Return the [x, y] coordinate for the center point of the cell that contains the specified text.  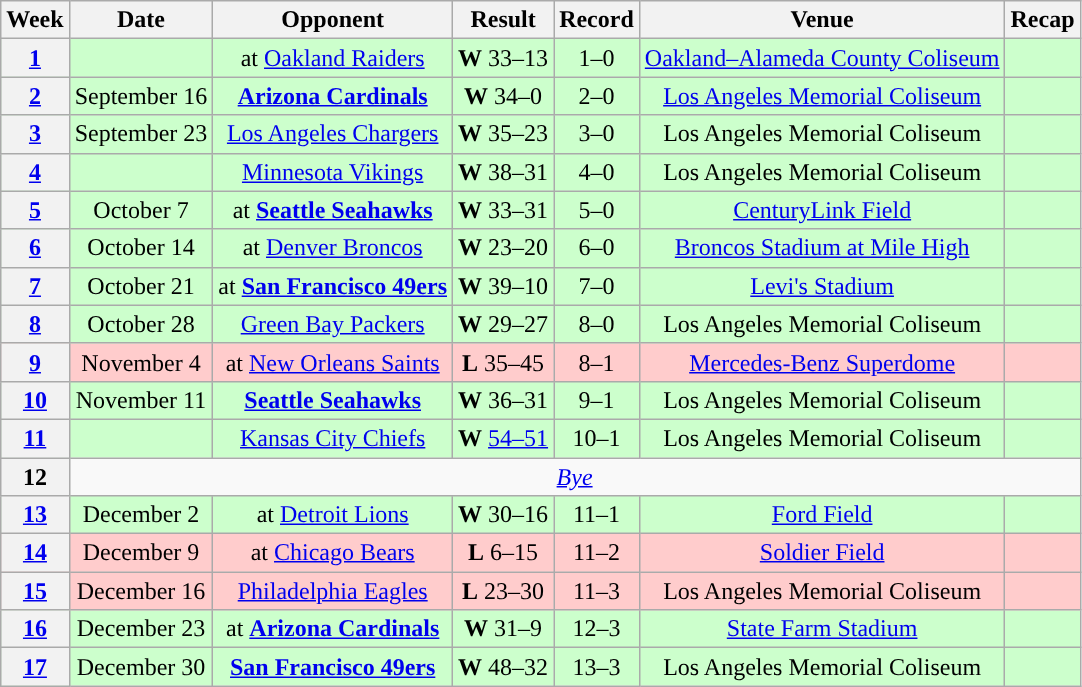
13 [35, 515]
W 34–0 [504, 96]
at Arizona Cardinals [333, 629]
5 [35, 210]
11–2 [597, 553]
November 4 [141, 362]
Levi's Stadium [822, 286]
8–1 [597, 362]
12–3 [597, 629]
at Oakland Raiders [333, 58]
Kansas City Chiefs [333, 438]
at Chicago Bears [333, 553]
13–3 [597, 667]
11–3 [597, 591]
November 11 [141, 400]
at San Francisco 49ers [333, 286]
10–1 [597, 438]
October 21 [141, 286]
2 [35, 96]
Green Bay Packers [333, 324]
W 36–31 [504, 400]
L 6–15 [504, 553]
W 31–9 [504, 629]
Week [35, 20]
at Denver Broncos [333, 248]
at New Orleans Saints [333, 362]
W 23–20 [504, 248]
L 35–45 [504, 362]
W 39–10 [504, 286]
1–0 [597, 58]
Arizona Cardinals [333, 96]
Result [504, 20]
W 48–32 [504, 667]
September 16 [141, 96]
14 [35, 553]
W 35–23 [504, 134]
Mercedes-Benz Superdome [822, 362]
8 [35, 324]
W 29–27 [504, 324]
December 9 [141, 553]
W 30–16 [504, 515]
9–1 [597, 400]
6–0 [597, 248]
Los Angeles Chargers [333, 134]
Seattle Seahawks [333, 400]
7–0 [597, 286]
16 [35, 629]
3 [35, 134]
CenturyLink Field [822, 210]
San Francisco 49ers [333, 667]
5–0 [597, 210]
Bye [574, 477]
Philadelphia Eagles [333, 591]
3–0 [597, 134]
Minnesota Vikings [333, 172]
Ford Field [822, 515]
W 54–51 [504, 438]
6 [35, 248]
7 [35, 286]
September 23 [141, 134]
December 16 [141, 591]
State Farm Stadium [822, 629]
Soldier Field [822, 553]
Record [597, 20]
December 30 [141, 667]
W 33–13 [504, 58]
4–0 [597, 172]
Date [141, 20]
October 14 [141, 248]
11–1 [597, 515]
October 28 [141, 324]
9 [35, 362]
December 2 [141, 515]
Recap [1042, 20]
December 23 [141, 629]
Venue [822, 20]
2–0 [597, 96]
12 [35, 477]
Opponent [333, 20]
17 [35, 667]
W 38–31 [504, 172]
Broncos Stadium at Mile High [822, 248]
at Detroit Lions [333, 515]
L 23–30 [504, 591]
W 33–31 [504, 210]
Oakland–Alameda County Coliseum [822, 58]
11 [35, 438]
10 [35, 400]
at Seattle Seahawks [333, 210]
8–0 [597, 324]
1 [35, 58]
15 [35, 591]
4 [35, 172]
October 7 [141, 210]
